Detect which cell encompasses the target text, then output its [x, y] center coordinate. 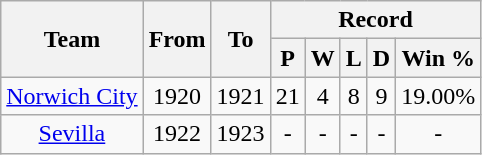
8 [354, 96]
L [354, 58]
From [177, 39]
1920 [177, 96]
Record [376, 20]
Win % [438, 58]
Team [72, 39]
4 [322, 96]
9 [381, 96]
19.00% [438, 96]
1923 [240, 134]
1922 [177, 134]
Sevilla [72, 134]
21 [288, 96]
D [381, 58]
W [322, 58]
1921 [240, 96]
To [240, 39]
P [288, 58]
Norwich City [72, 96]
